Find where the given text appears and provide that cell's center as [X, Y] coordinate. 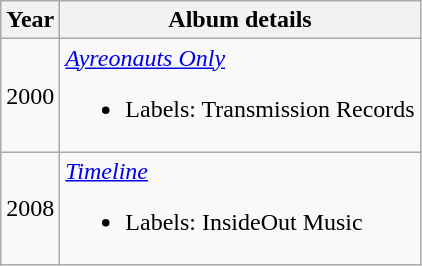
Album details [240, 20]
2000 [30, 96]
TimelineLabels: InsideOut Music [240, 208]
Ayreonauts OnlyLabels: Transmission Records [240, 96]
Year [30, 20]
2008 [30, 208]
